From the cell containing the given text, extract its center point as [X, Y] coordinate. 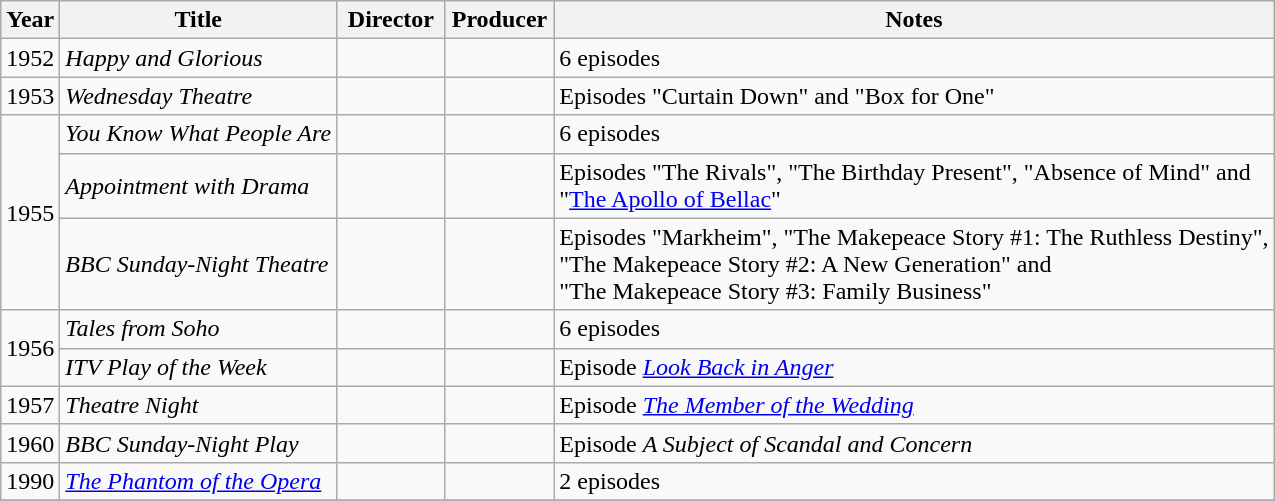
Episode The Member of the Wedding [914, 405]
1953 [30, 96]
Episodes "Curtain Down" and "Box for One" [914, 96]
Episodes "The Rivals", "The Birthday Present", "Absence of Mind" and"The Apollo of Bellac" [914, 186]
BBC Sunday-Night Play [198, 443]
2 episodes [914, 481]
Episode Look Back in Anger [914, 367]
1957 [30, 405]
The Phantom of the Opera [198, 481]
Notes [914, 20]
Title [198, 20]
Theatre Night [198, 405]
BBC Sunday-Night Theatre [198, 264]
Year [30, 20]
1990 [30, 481]
1956 [30, 348]
ITV Play of the Week [198, 367]
1960 [30, 443]
Episode A Subject of Scandal and Concern [914, 443]
You Know What People Are [198, 134]
Producer [500, 20]
1955 [30, 212]
Happy and Glorious [198, 58]
1952 [30, 58]
Director [392, 20]
Wednesday Theatre [198, 96]
Appointment with Drama [198, 186]
Tales from Soho [198, 329]
